Identify which cell holds the provided text, then report its (x, y) central coordinate. 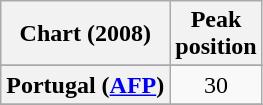
30 (216, 85)
Peakposition (216, 34)
Chart (2008) (86, 34)
Portugal (AFP) (86, 85)
